Identify which cell holds the provided text, then report its (X, Y) central coordinate. 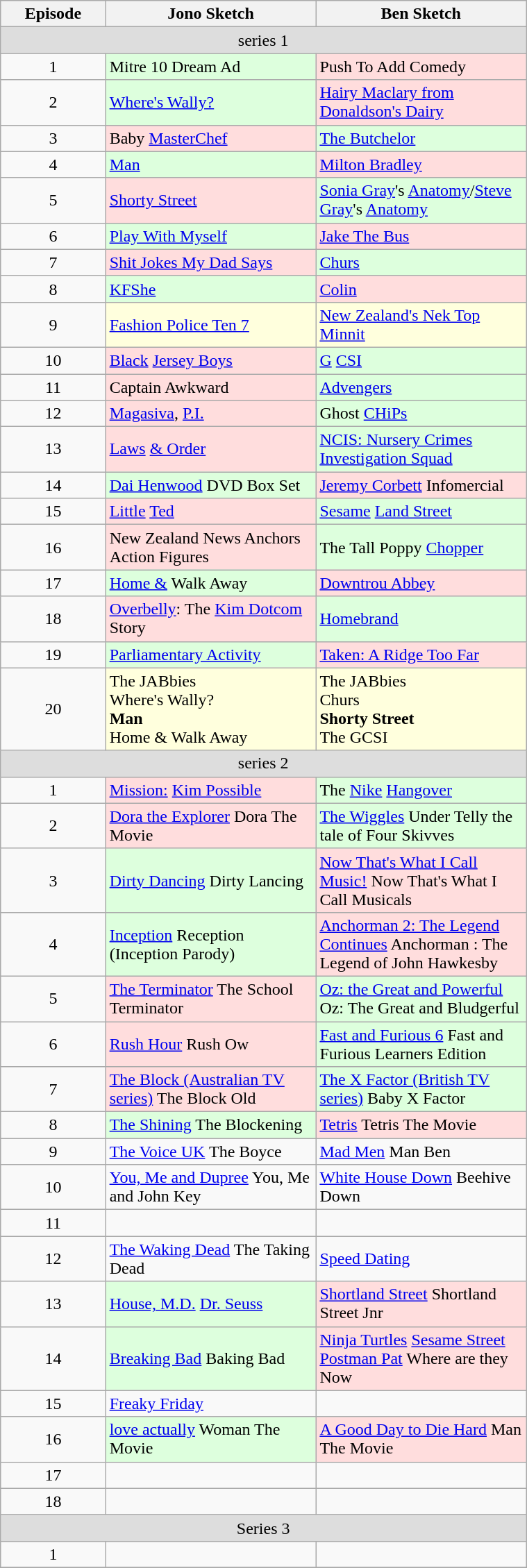
Colin (421, 289)
Taken: A Ridge Too Far (421, 655)
The Nike Hangover (421, 790)
White House Down Beehive Down (421, 1187)
Freaky Friday (211, 1403)
Rush Hour Rush Ow (211, 1044)
The Terminator The School Terminator (211, 998)
love actually Woman The Movie (211, 1440)
Inception Reception (Inception Parody) (211, 944)
The Wiggles Under Telly the tale of Four Skivves (421, 826)
Jake The Bus (421, 236)
Home & Walk Away (211, 583)
Fast and Furious 6 Fast and Furious Learners Edition (421, 1044)
Man (211, 165)
Fashion Police Ten 7 (211, 325)
Episode (53, 14)
Dirty Dancing Dirty Lancing (211, 880)
19 (53, 655)
Dora the Explorer Dora The Movie (211, 826)
20 (53, 709)
Dai Henwood DVD Box Set (211, 485)
Mission: Kim Possible (211, 790)
Homebrand (421, 619)
The X Factor (British TV series) Baby X Factor (421, 1090)
The Shining The Blockening (211, 1125)
House, M.D. Dr. Seuss (211, 1304)
The Tall Poppy Chopper (421, 547)
Breaking Bad Baking Bad (211, 1358)
The Voice UK The Boyce (211, 1152)
Anchorman 2: The Legend Continues Anchorman : The Legend of John Hawkesby (421, 944)
Sesame Land Street (421, 512)
series 2 (264, 764)
Shit Jokes My Dad Says (211, 262)
New Zealand News Anchors Action Figures (211, 547)
Ninja Turtles Sesame Street Postman Pat Where are they Now (421, 1358)
Laws & Order (211, 450)
Baby MasterChef (211, 138)
Push To Add Comedy (421, 67)
Sonia Gray's Anatomy/Steve Gray's Anatomy (421, 200)
The Block (Australian TV series) The Block Old (211, 1090)
The JABbiesWhere's Wally?ManHome & Walk Away (211, 709)
KFShe (211, 289)
Oz: the Great and Powerful Oz: The Great and Bludgerful (421, 998)
Now That's What I Call Music! Now That's What I Call Musicals (421, 880)
Mitre 10 Dream Ad (211, 67)
Play With Myself (211, 236)
Ben Sketch (421, 14)
Downtrou Abbey (421, 583)
Speed Dating (421, 1259)
Shorty Street (211, 200)
Overbelly: The Kim Dotcom Story (211, 619)
G CSI (421, 360)
Black Jersey Boys (211, 360)
Milton Bradley (421, 165)
NCIS: Nursery Crimes Investigation Squad (421, 450)
Hairy Maclary from Donaldson's Dairy (421, 103)
Where's Wally? (211, 103)
A Good Day to Die Hard Man The Movie (421, 1440)
Ghost CHiPs (421, 414)
The JABbiesChursShorty StreetThe GCSI (421, 709)
Shortland Street Shortland Street Jnr (421, 1304)
Series 3 (264, 1528)
The Butchelor (421, 138)
Mad Men Man Ben (421, 1152)
Jeremy Corbett Infomercial (421, 485)
Captain Awkward (211, 387)
Churs (421, 262)
Little Ted (211, 512)
Advengers (421, 387)
You, Me and Dupree You, Me and John Key (211, 1187)
series 1 (264, 40)
Magasiva, P.I. (211, 414)
Parliamentary Activity (211, 655)
The Waking Dead The Taking Dead (211, 1259)
Tetris Tetris The Movie (421, 1125)
New Zealand's Nek Top Minnit (421, 325)
Jono Sketch (211, 14)
